Output the [X, Y] coordinate of the center of the cell containing the given text.  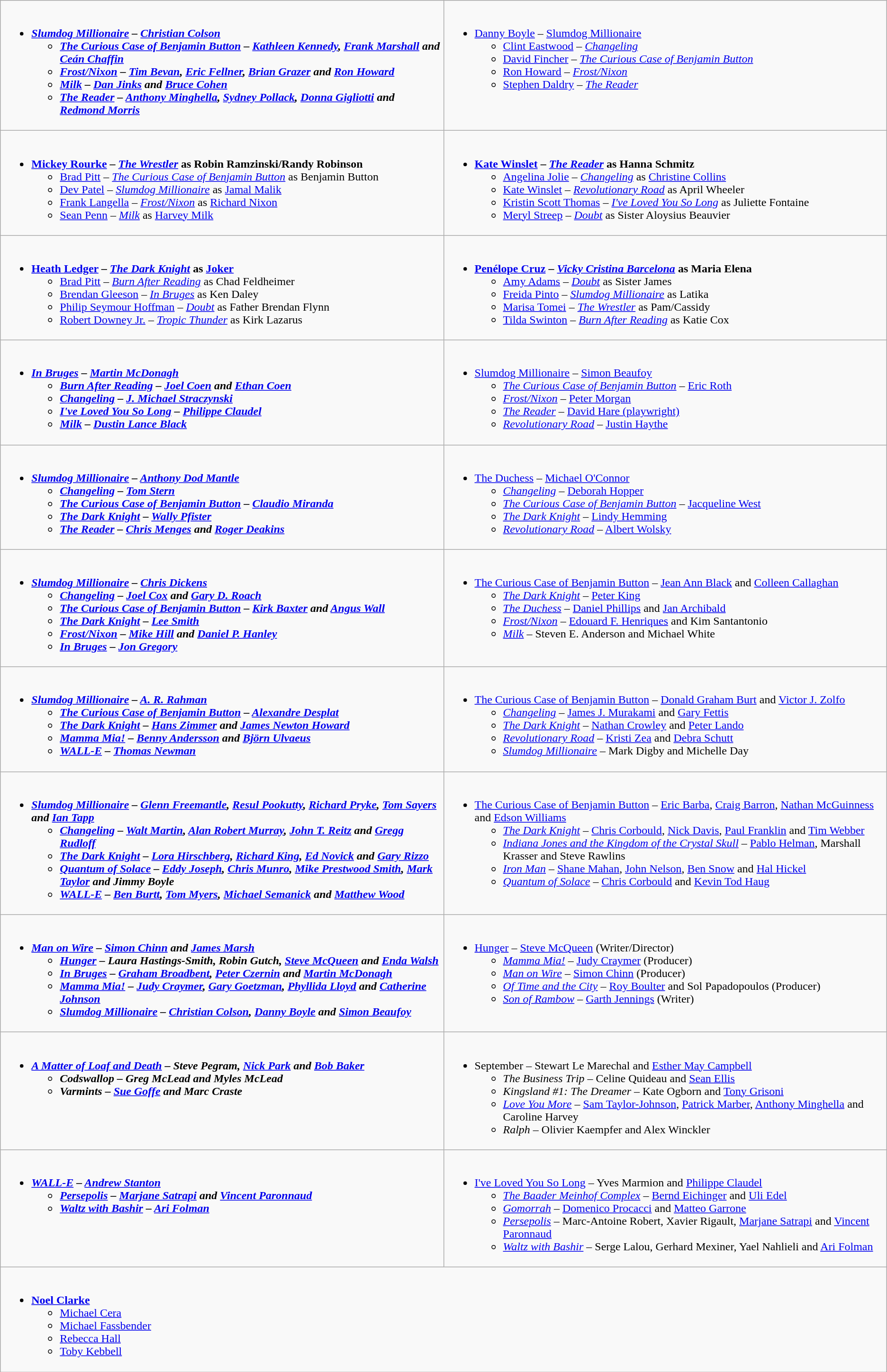
WALL-E – Andrew StantonPersepolis – Marjane Satrapi and Vincent ParonnaudWaltz with Bashir – Ari Folman [222, 1208]
A Matter of Loaf and Death – Steve Pegram, Nick Park and Bob BakerCodswallop – Greg McLead and Myles McLeadVarmints – Sue Goffe and Marc Craste [222, 1091]
Noel ClarkeMichael CeraMichael FassbenderRebecca HallToby Kebbell [443, 1319]
